Pinpoint the cell where the given text exists, returning its [X, Y] midpoint coordinate. 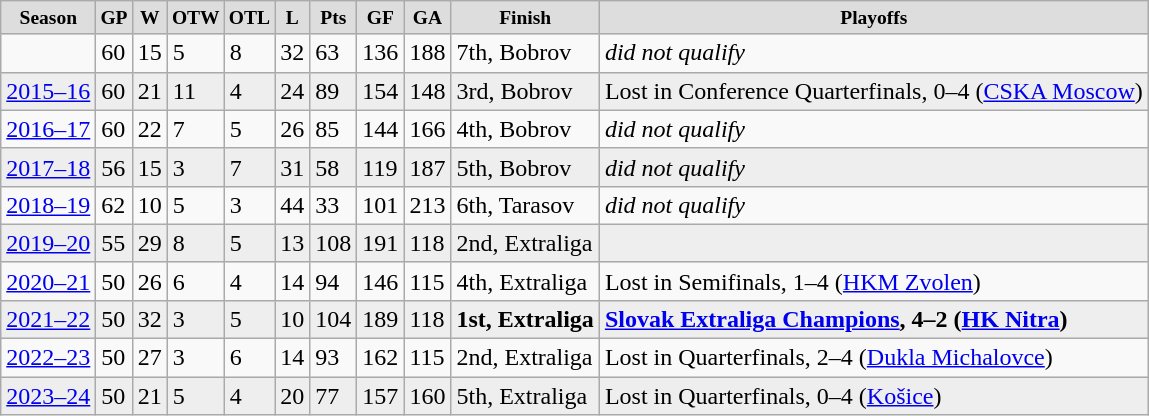
27 [150, 358]
Lost in Quarterfinals, 0–4 (Košice) [874, 396]
2020–21 [48, 281]
104 [334, 319]
63 [334, 53]
W [150, 18]
136 [380, 53]
157 [380, 396]
3rd, Bobrov [525, 91]
11 [196, 91]
144 [380, 129]
Pts [334, 18]
GF [380, 18]
160 [428, 396]
2015–16 [48, 91]
166 [428, 129]
Slovak Extraliga Champions, 4–2 (HK Nitra) [874, 319]
Lost in Semifinals, 1–4 (HKM Zvolen) [874, 281]
Lost in Quarterfinals, 2–4 (Dukla Michalovce) [874, 358]
GA [428, 18]
119 [380, 167]
7th, Bobrov [525, 53]
2021–22 [48, 319]
31 [292, 167]
OTL [249, 18]
188 [428, 53]
Finish [525, 18]
56 [114, 167]
189 [380, 319]
4th, Bobrov [525, 129]
108 [334, 243]
29 [150, 243]
146 [380, 281]
187 [428, 167]
24 [292, 91]
1st, Extraliga [525, 319]
94 [334, 281]
Season [48, 18]
2023–24 [48, 396]
154 [380, 91]
L [292, 18]
191 [380, 243]
89 [334, 91]
2017–18 [48, 167]
Lost in Conference Quarterfinals, 0–4 (CSKA Moscow) [874, 91]
Playoffs [874, 18]
85 [334, 129]
58 [334, 167]
62 [114, 205]
44 [292, 205]
GP [114, 18]
162 [380, 358]
55 [114, 243]
2018–19 [48, 205]
77 [334, 396]
2016–17 [48, 129]
148 [428, 91]
5th, Bobrov [525, 167]
2022–23 [48, 358]
4th, Extraliga [525, 281]
213 [428, 205]
20 [292, 396]
2019–20 [48, 243]
33 [334, 205]
6th, Tarasov [525, 205]
101 [380, 205]
93 [334, 358]
OTW [196, 18]
22 [150, 129]
13 [292, 243]
5th, Extraliga [525, 396]
